Return (x, y) of the center of cell containing provided text 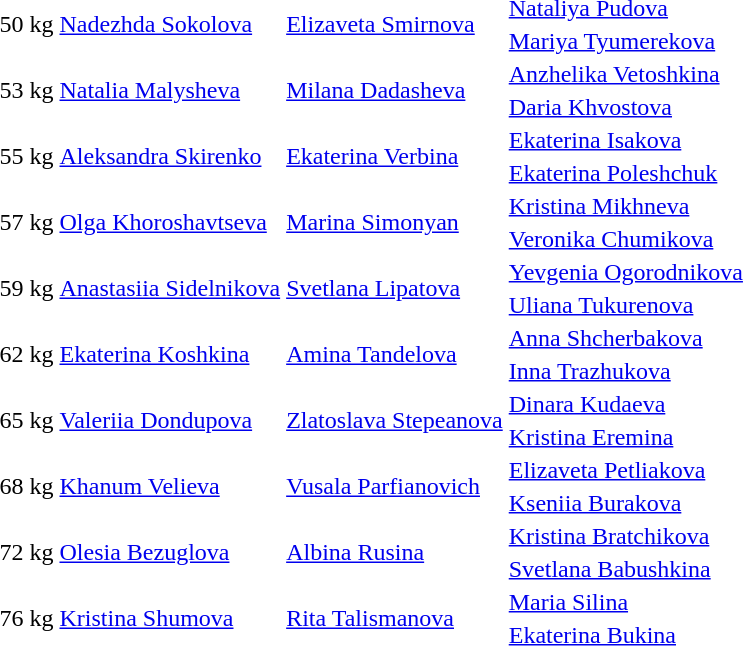
Natalia Malysheva (170, 90)
Svetlana Lipatova (395, 288)
Olesia Bezuglova (170, 552)
Vusala Parfianovich (395, 486)
Amina Tandelova (395, 354)
Olga Khoroshavtseva (170, 222)
Ekaterina Verbina (395, 156)
Valeriia Dondupova (170, 420)
Aleksandra Skirenko (170, 156)
Khanum Velieva (170, 486)
Albina Rusina (395, 552)
Anastasiia Sidelnikova (170, 288)
Zlatoslava Stepeanova (395, 420)
Marina Simonyan (395, 222)
Ekaterina Koshkina (170, 354)
Milana Dadasheva (395, 90)
